Pinpoint the cell where the given text exists, returning its (x, y) midpoint coordinate. 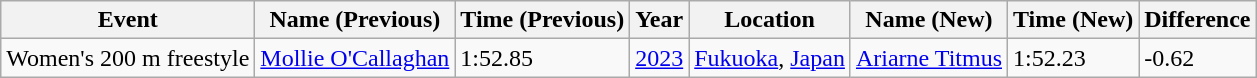
Time (Previous) (542, 20)
1:52.23 (1074, 58)
2023 (660, 58)
Fukuoka, Japan (770, 58)
Difference (1198, 20)
Mollie O'Callaghan (355, 58)
Ariarne Titmus (928, 58)
1:52.85 (542, 58)
Location (770, 20)
Time (New) (1074, 20)
Year (660, 20)
Name (Previous) (355, 20)
Women's 200 m freestyle (128, 58)
Name (New) (928, 20)
Event (128, 20)
-0.62 (1198, 58)
